Find where the given text appears and provide that cell's center as (X, Y) coordinate. 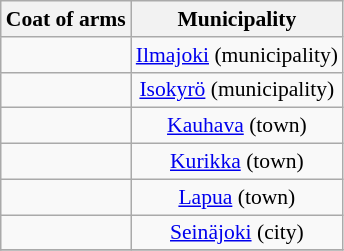
Kurikka (town) (237, 162)
Coat of arms (66, 19)
Lapua (town) (237, 197)
Kauhava (town) (237, 126)
Municipality (237, 19)
Isokyrö (municipality) (237, 90)
Ilmajoki (municipality) (237, 55)
Seinäjoki (city) (237, 233)
